Capture the cell that displays the provided text and extract its (X, Y) central coordinate. 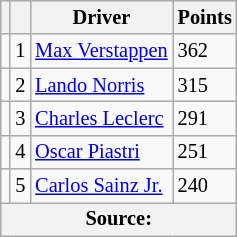
Max Verstappen (101, 51)
Oscar Piastri (101, 152)
Charles Leclerc (101, 118)
Source: (119, 219)
Lando Norris (101, 85)
Driver (101, 17)
362 (205, 51)
1 (20, 51)
Carlos Sainz Jr. (101, 186)
2 (20, 85)
Points (205, 17)
4 (20, 152)
251 (205, 152)
315 (205, 85)
291 (205, 118)
5 (20, 186)
3 (20, 118)
240 (205, 186)
